Find where the given text appears and provide that cell's center as (x, y) coordinate. 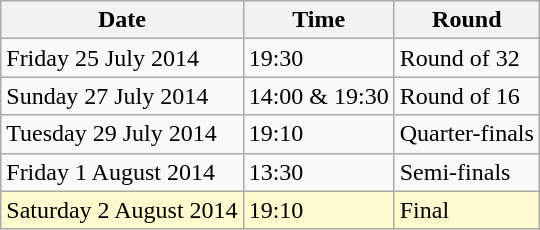
Semi-finals (466, 172)
Round (466, 20)
Round of 32 (466, 58)
Final (466, 210)
19:30 (318, 58)
Friday 25 July 2014 (122, 58)
13:30 (318, 172)
Time (318, 20)
Quarter-finals (466, 134)
14:00 & 19:30 (318, 96)
Tuesday 29 July 2014 (122, 134)
Round of 16 (466, 96)
Sunday 27 July 2014 (122, 96)
Friday 1 August 2014 (122, 172)
Date (122, 20)
Saturday 2 August 2014 (122, 210)
